Extract the (x, y) coordinate from the center of the cell holding the provided text.  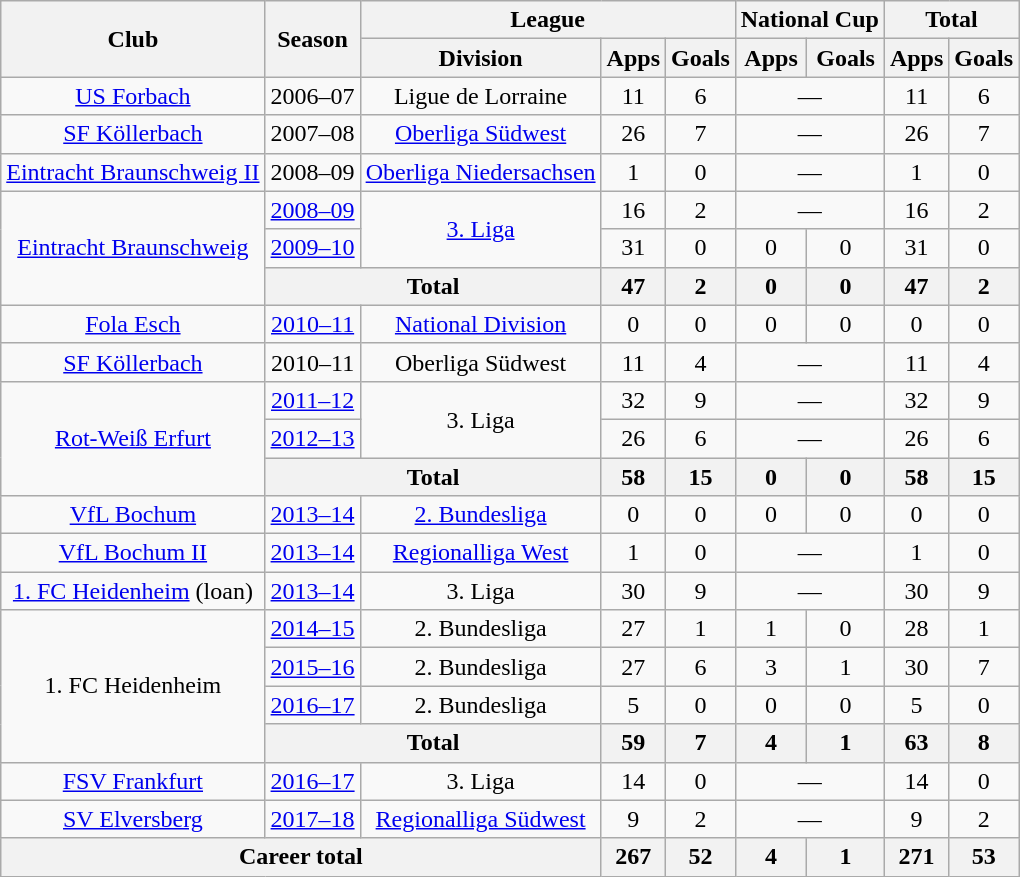
Career total (301, 857)
Eintracht Braunschweig II (133, 172)
2015–16 (312, 667)
28 (916, 629)
National Cup (810, 20)
Regionalliga West (480, 553)
59 (633, 743)
267 (633, 857)
Ligue de Lorraine (480, 96)
2009–10 (312, 248)
2012–13 (312, 438)
FSV Frankfurt (133, 781)
Club (133, 39)
3 (771, 667)
271 (916, 857)
Season (312, 39)
Rot-Weiß Erfurt (133, 438)
1. FC Heidenheim (133, 686)
1. FC Heidenheim (loan) (133, 591)
Division (480, 58)
VfL Bochum (133, 515)
52 (701, 857)
2006–07 (312, 96)
Fola Esch (133, 324)
2007–08 (312, 134)
8 (984, 743)
53 (984, 857)
Eintracht Braunschweig (133, 248)
Regionalliga Südwest (480, 819)
2011–12 (312, 400)
League (548, 20)
SV Elversberg (133, 819)
63 (916, 743)
National Division (480, 324)
Oberliga Niedersachsen (480, 172)
2017–18 (312, 819)
US Forbach (133, 96)
VfL Bochum II (133, 553)
2014–15 (312, 629)
